Return the [X, Y] coordinate for the center point of the cell that contains the specified text.  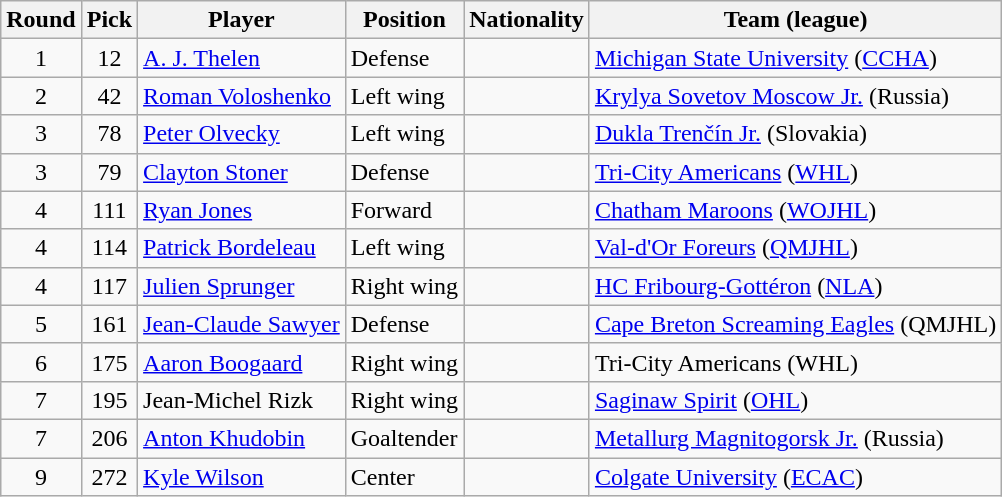
206 [109, 438]
Roman Voloshenko [242, 96]
Dukla Trenčín Jr. (Slovakia) [795, 134]
79 [109, 172]
272 [109, 477]
175 [109, 362]
195 [109, 400]
Goaltender [404, 438]
Round [41, 20]
Colgate University (ECAC) [795, 477]
Position [404, 20]
Center [404, 477]
42 [109, 96]
Clayton Stoner [242, 172]
Julien Sprunger [242, 286]
Cape Breton Screaming Eagles (QMJHL) [795, 324]
Ryan Jones [242, 210]
Peter Olvecky [242, 134]
2 [41, 96]
6 [41, 362]
Team (league) [795, 20]
Metallurg Magnitogorsk Jr. (Russia) [795, 438]
Aaron Boogaard [242, 362]
114 [109, 248]
Saginaw Spirit (OHL) [795, 400]
Forward [404, 210]
Anton Khudobin [242, 438]
Patrick Bordeleau [242, 248]
HC Fribourg-Gottéron (NLA) [795, 286]
Jean-Michel Rizk [242, 400]
Michigan State University (CCHA) [795, 58]
111 [109, 210]
Kyle Wilson [242, 477]
5 [41, 324]
161 [109, 324]
9 [41, 477]
Pick [109, 20]
A. J. Thelen [242, 58]
Val-d'Or Foreurs (QMJHL) [795, 248]
Chatham Maroons (WOJHL) [795, 210]
Player [242, 20]
1 [41, 58]
Krylya Sovetov Moscow Jr. (Russia) [795, 96]
12 [109, 58]
Jean-Claude Sawyer [242, 324]
78 [109, 134]
Nationality [527, 20]
117 [109, 286]
